Determine the (X, Y) coordinate at the center of the cell enclosing the given text.  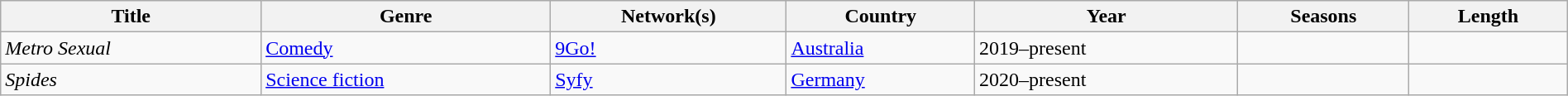
Metro Sexual (131, 48)
Seasons (1323, 17)
Country (881, 17)
Australia (881, 48)
Title (131, 17)
Year (1107, 17)
2020–present (1107, 79)
Germany (881, 79)
Network(s) (668, 17)
Science fiction (406, 79)
9Go! (668, 48)
Length (1489, 17)
Spides (131, 79)
2019–present (1107, 48)
Syfy (668, 79)
Comedy (406, 48)
Genre (406, 17)
